From the cell containing the given text, extract its center point as [x, y] coordinate. 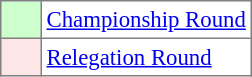
Relegation Round [146, 57]
Championship Round [146, 20]
